Output the [X, Y] coordinate of the center of the cell containing the given text.  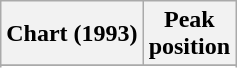
Peakposition [189, 34]
Chart (1993) [72, 34]
